Search for the cell housing the specified text and yield its (x, y) center coordinate. 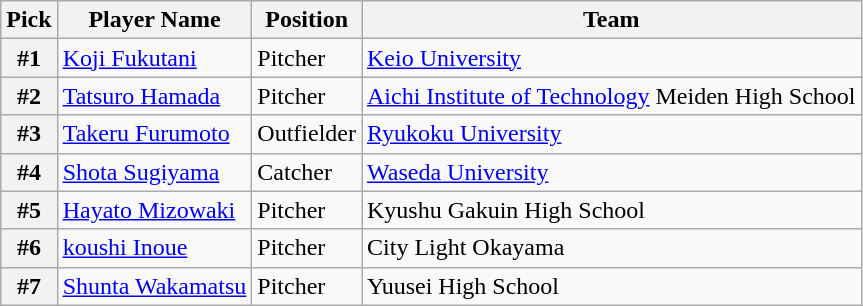
Shunta Wakamatsu (154, 286)
#6 (29, 248)
Catcher (307, 172)
Aichi Institute of Technology Meiden High School (612, 96)
#3 (29, 134)
#1 (29, 58)
#2 (29, 96)
Tatsuro Hamada (154, 96)
Koji Fukutani (154, 58)
Player Name (154, 20)
Takeru Furumoto (154, 134)
Kyushu Gakuin High School (612, 210)
Ryukoku University (612, 134)
#5 (29, 210)
Outfielder (307, 134)
Waseda University (612, 172)
Shota Sugiyama (154, 172)
Yuusei High School (612, 286)
#7 (29, 286)
Pick (29, 20)
Position (307, 20)
City Light Okayama (612, 248)
Keio University (612, 58)
koushi Inoue (154, 248)
Hayato Mizowaki (154, 210)
Team (612, 20)
#4 (29, 172)
